Detect which cell encompasses the target text, then output its [X, Y] center coordinate. 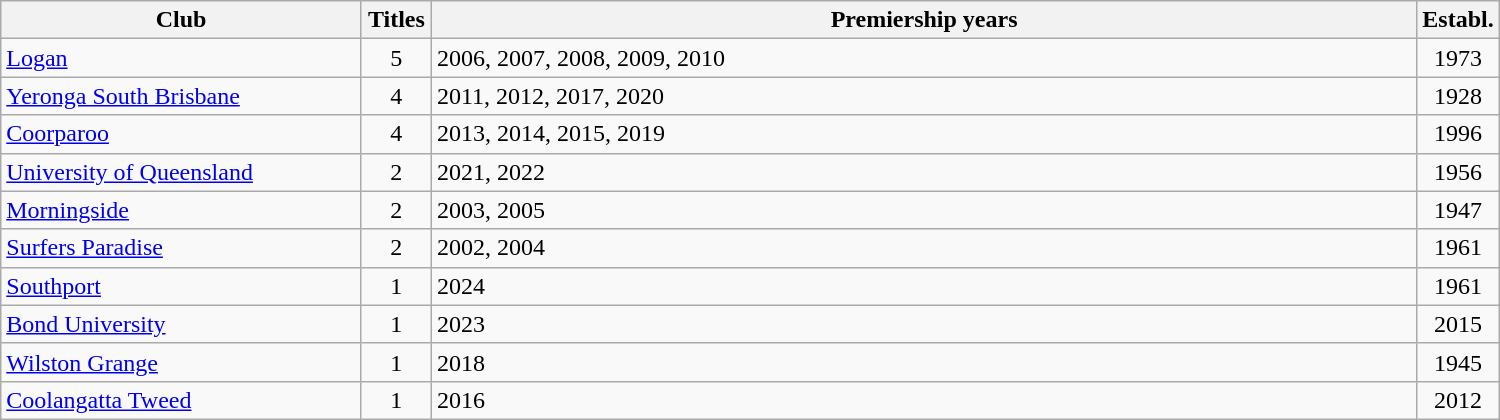
2011, 2012, 2017, 2020 [924, 96]
Club [182, 20]
2015 [1458, 324]
1996 [1458, 134]
1928 [1458, 96]
1947 [1458, 210]
Premiership years [924, 20]
Morningside [182, 210]
Bond University [182, 324]
University of Queensland [182, 172]
2023 [924, 324]
Establ. [1458, 20]
Coolangatta Tweed [182, 400]
1956 [1458, 172]
2012 [1458, 400]
Logan [182, 58]
Wilston Grange [182, 362]
2003, 2005 [924, 210]
2013, 2014, 2015, 2019 [924, 134]
5 [396, 58]
Southport [182, 286]
Titles [396, 20]
1945 [1458, 362]
2021, 2022 [924, 172]
2006, 2007, 2008, 2009, 2010 [924, 58]
2018 [924, 362]
Coorparoo [182, 134]
Surfers Paradise [182, 248]
2024 [924, 286]
Yeronga South Brisbane [182, 96]
1973 [1458, 58]
2016 [924, 400]
2002, 2004 [924, 248]
